Output the [x, y] coordinate of the center of the cell containing the given text.  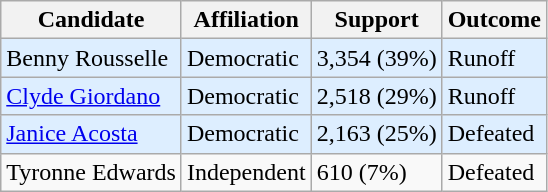
3,354 (39%) [376, 58]
Tyronne Edwards [92, 172]
2,518 (29%) [376, 96]
610 (7%) [376, 172]
Candidate [92, 20]
Janice Acosta [92, 134]
2,163 (25%) [376, 134]
Clyde Giordano [92, 96]
Outcome [494, 20]
Benny Rousselle [92, 58]
Affiliation [246, 20]
Independent [246, 172]
Support [376, 20]
